Determine the [X, Y] coordinate at the center of the cell enclosing the given text.  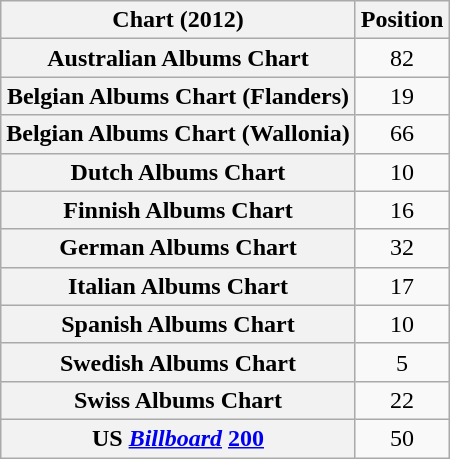
Spanish Albums Chart [178, 324]
82 [402, 58]
5 [402, 362]
Finnish Albums Chart [178, 210]
Dutch Albums Chart [178, 172]
Swiss Albums Chart [178, 400]
Belgian Albums Chart (Wallonia) [178, 134]
Swedish Albums Chart [178, 362]
17 [402, 286]
32 [402, 248]
Chart (2012) [178, 20]
66 [402, 134]
22 [402, 400]
German Albums Chart [178, 248]
Italian Albums Chart [178, 286]
19 [402, 96]
16 [402, 210]
50 [402, 438]
Position [402, 20]
Belgian Albums Chart (Flanders) [178, 96]
US Billboard 200 [178, 438]
Australian Albums Chart [178, 58]
